From the cell containing the given text, extract its center point as [X, Y] coordinate. 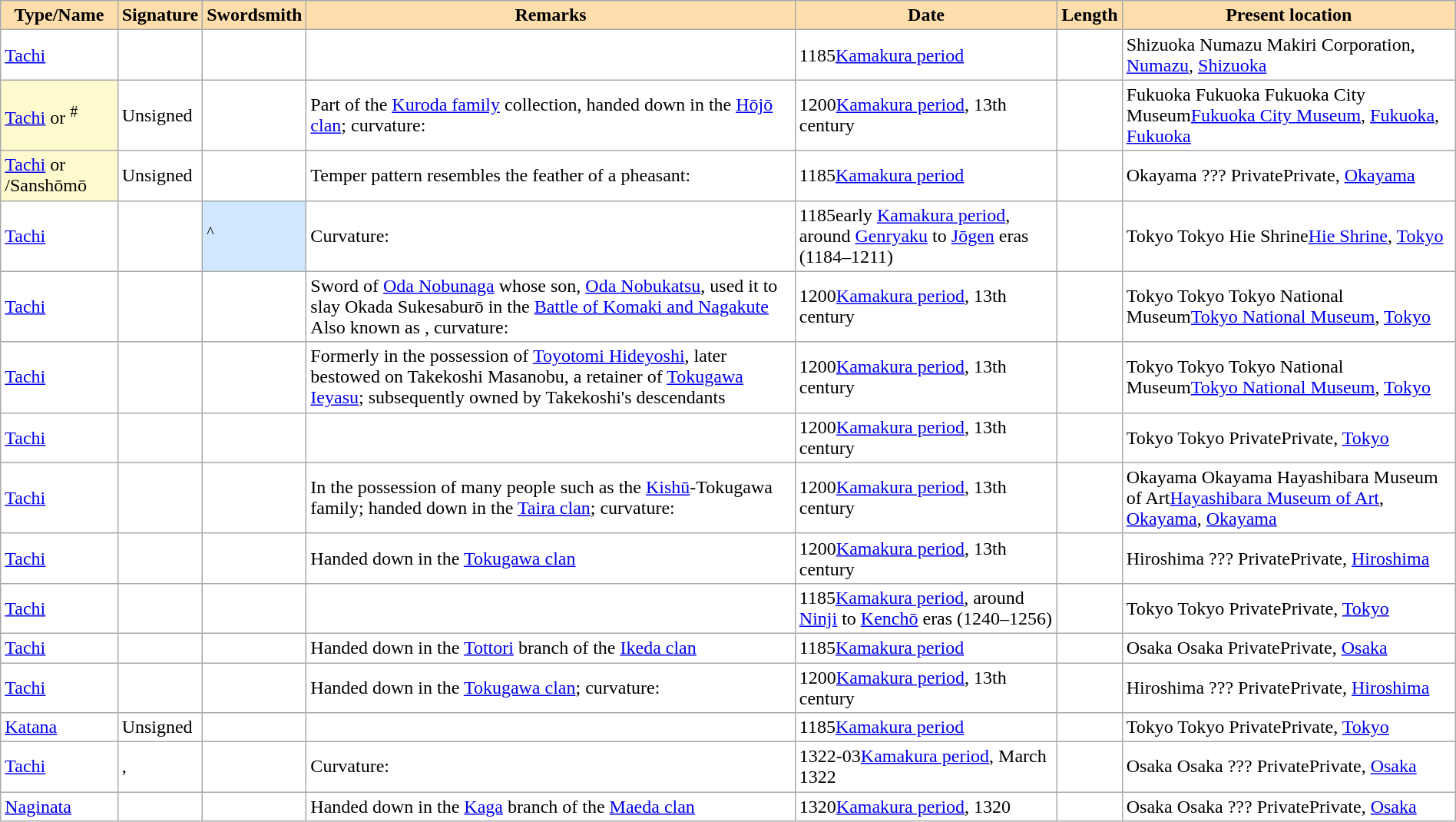
Naginata [59, 807]
Type/Name [59, 15]
1320Kamakura period, 1320 [926, 807]
Part of the Kuroda family collection, handed down in the Hōjō clan; curvature: [551, 115]
Shizuoka Numazu Makiri Corporation, Numazu, Shizuoka [1289, 55]
Fukuoka Fukuoka Fukuoka City MuseumFukuoka City Museum, Fukuoka, Fukuoka [1289, 115]
Tachi or # [59, 115]
Osaka Osaka PrivatePrivate, Osaka [1289, 648]
Okayama Okayama Hayashibara Museum of ArtHayashibara Museum of Art, Okayama, Okayama [1289, 498]
Sword of Oda Nobunaga whose son, Oda Nobukatsu, used it to slay Okada Sukesaburō in the Battle of Komaki and NagakuteAlso known as , curvature: [551, 307]
Tachi or /Sanshōmō [59, 175]
^ [255, 236]
In the possession of many people such as the Kishū-Tokugawa family; handed down in the Taira clan; curvature: [551, 498]
Swordsmith [255, 15]
Remarks [551, 15]
Handed down in the Kaga branch of the Maeda clan [551, 807]
1322-03Kamakura period, March 1322 [926, 767]
, [160, 767]
1185early Kamakura period, around Genryaku to Jōgen eras (1184–1211) [926, 236]
Katana [59, 728]
Temper pattern resembles the feather of a pheasant: [551, 175]
Length [1090, 15]
Date [926, 15]
1185Kamakura period, around Ninji to Kenchō eras (1240–1256) [926, 608]
Handed down in the Tottori branch of the Ikeda clan [551, 648]
Present location [1289, 15]
Tokyo Tokyo Hie ShrineHie Shrine, Tokyo [1289, 236]
Okayama ??? PrivatePrivate, Okayama [1289, 175]
Signature [160, 15]
Handed down in the Tokugawa clan [551, 558]
Handed down in the Tokugawa clan; curvature: [551, 687]
